For the text-containing cell, return its midpoint in (x, y) coordinate format. 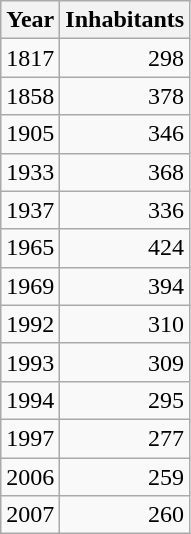
378 (125, 96)
1992 (30, 324)
Inhabitants (125, 20)
260 (125, 515)
2007 (30, 515)
1933 (30, 172)
298 (125, 58)
424 (125, 248)
1817 (30, 58)
Year (30, 20)
309 (125, 362)
368 (125, 172)
259 (125, 477)
1997 (30, 438)
295 (125, 400)
394 (125, 286)
1905 (30, 134)
1994 (30, 400)
277 (125, 438)
1937 (30, 210)
1858 (30, 96)
2006 (30, 477)
336 (125, 210)
310 (125, 324)
346 (125, 134)
1969 (30, 286)
1993 (30, 362)
1965 (30, 248)
